Locate the cell with the specified text and output its (X, Y) center coordinate. 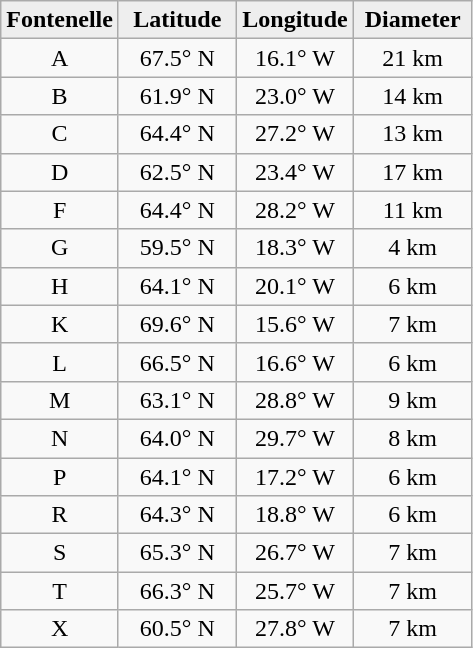
64.0° N (177, 438)
11 km (413, 210)
16.1° W (295, 58)
Fontenelle (60, 20)
13 km (413, 134)
L (60, 362)
21 km (413, 58)
17.2° W (295, 477)
B (60, 96)
27.8° W (295, 629)
K (60, 324)
18.3° W (295, 248)
T (60, 591)
59.5° N (177, 248)
14 km (413, 96)
25.7° W (295, 591)
64.3° N (177, 515)
26.7° W (295, 553)
65.3° N (177, 553)
66.5° N (177, 362)
G (60, 248)
29.7° W (295, 438)
C (60, 134)
62.5° N (177, 172)
Longitude (295, 20)
28.2° W (295, 210)
4 km (413, 248)
8 km (413, 438)
67.5° N (177, 58)
15.6° W (295, 324)
Latitude (177, 20)
28.8° W (295, 400)
N (60, 438)
M (60, 400)
A (60, 58)
23.4° W (295, 172)
69.6° N (177, 324)
Diameter (413, 20)
9 km (413, 400)
60.5° N (177, 629)
18.8° W (295, 515)
63.1° N (177, 400)
23.0° W (295, 96)
F (60, 210)
61.9° N (177, 96)
D (60, 172)
S (60, 553)
H (60, 286)
P (60, 477)
R (60, 515)
16.6° W (295, 362)
X (60, 629)
27.2° W (295, 134)
17 km (413, 172)
66.3° N (177, 591)
20.1° W (295, 286)
